From the cell containing the given text, extract its center point as (x, y) coordinate. 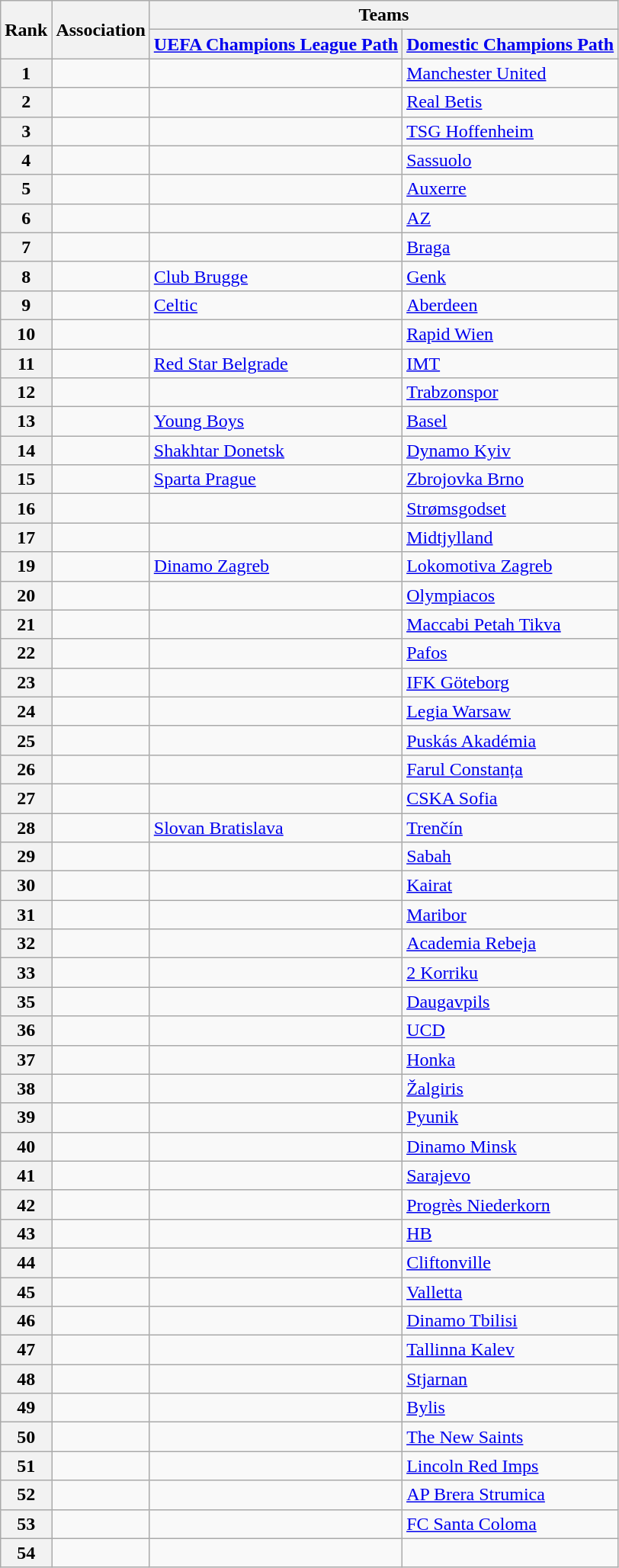
51 (26, 1466)
Progrès Niederkorn (511, 1204)
UEFA Champions League Path (276, 44)
Lincoln Red Imps (511, 1466)
Red Star Belgrade (276, 364)
40 (26, 1146)
TSG Hoffenheim (511, 131)
22 (26, 653)
25 (26, 740)
The New Saints (511, 1437)
Real Betis (511, 102)
24 (26, 711)
12 (26, 393)
Lokomotiva Zagreb (511, 566)
53 (26, 1524)
3 (26, 131)
Honka (511, 1060)
Legia Warsaw (511, 711)
13 (26, 422)
39 (26, 1117)
HB (511, 1233)
Farul Constanța (511, 769)
Aberdeen (511, 305)
Trenčín (511, 827)
46 (26, 1321)
35 (26, 1002)
Pafos (511, 653)
7 (26, 247)
Tallinna Kalev (511, 1350)
16 (26, 508)
Club Brugge (276, 276)
Academia Rebeja (511, 944)
19 (26, 566)
11 (26, 364)
48 (26, 1379)
Bylis (511, 1408)
31 (26, 915)
29 (26, 857)
Maccabi Petah Tikva (511, 624)
Dinamo Minsk (511, 1146)
21 (26, 624)
17 (26, 537)
32 (26, 944)
Rank (26, 30)
Auxerre (511, 189)
Kairat (511, 886)
AZ (511, 218)
Sassuolo (511, 160)
Celtic (276, 305)
8 (26, 276)
Young Boys (276, 422)
2 (26, 102)
Shakhtar Donetsk (276, 451)
14 (26, 451)
41 (26, 1175)
Braga (511, 247)
20 (26, 595)
Sabah (511, 857)
1 (26, 73)
5 (26, 189)
42 (26, 1204)
Rapid Wien (511, 334)
15 (26, 479)
6 (26, 218)
Sarajevo (511, 1175)
Midtjylland (511, 537)
Valletta (511, 1292)
IFK Göteborg (511, 682)
38 (26, 1089)
44 (26, 1262)
9 (26, 305)
37 (26, 1060)
Genk (511, 276)
UCD (511, 1031)
30 (26, 886)
Stjarnan (511, 1379)
Basel (511, 422)
Daugavpils (511, 1002)
FC Santa Coloma (511, 1524)
52 (26, 1495)
Domestic Champions Path (511, 44)
Teams (383, 15)
CSKA Sofia (511, 798)
Slovan Bratislava (276, 827)
Trabzonspor (511, 393)
Maribor (511, 915)
54 (26, 1553)
AP Brera Strumica (511, 1495)
4 (26, 160)
Association (101, 30)
Zbrojovka Brno (511, 479)
Strømsgodset (511, 508)
Dynamo Kyiv (511, 451)
Dinamo Tbilisi (511, 1321)
10 (26, 334)
Puskás Akadémia (511, 740)
Pyunik (511, 1117)
Manchester United (511, 73)
47 (26, 1350)
Dinamo Zagreb (276, 566)
Cliftonville (511, 1262)
Sparta Prague (276, 479)
50 (26, 1437)
Olympiacos (511, 595)
IMT (511, 364)
33 (26, 973)
27 (26, 798)
Žalgiris (511, 1089)
49 (26, 1408)
23 (26, 682)
43 (26, 1233)
36 (26, 1031)
45 (26, 1292)
26 (26, 769)
28 (26, 827)
2 Korriku (511, 973)
